Locate the cell with the specified text and output its (x, y) center coordinate. 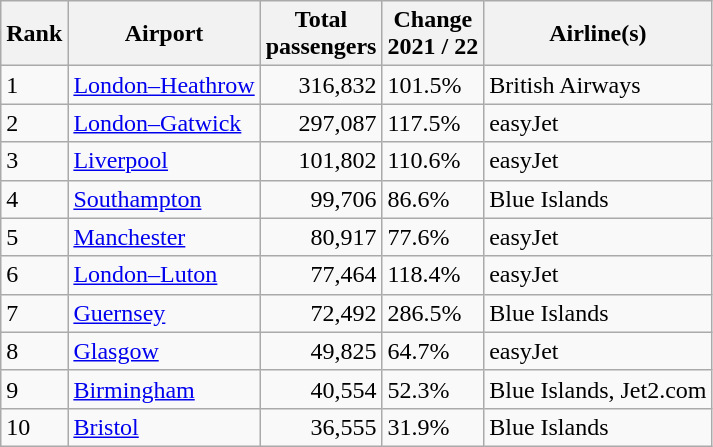
49,825 (321, 351)
101.5% (433, 85)
286.5% (433, 313)
31.9% (433, 427)
77.6% (433, 237)
52.3% (433, 389)
10 (34, 427)
77,464 (321, 275)
London–Gatwick (164, 123)
101,802 (321, 161)
5 (34, 237)
Guernsey (164, 313)
297,087 (321, 123)
64.7% (433, 351)
7 (34, 313)
Change2021 / 22 (433, 34)
117.5% (433, 123)
Glasgow (164, 351)
110.6% (433, 161)
6 (34, 275)
2 (34, 123)
Bristol (164, 427)
London–Heathrow (164, 85)
Liverpool (164, 161)
Manchester (164, 237)
72,492 (321, 313)
Blue Islands, Jet2.com (598, 389)
Total passengers (321, 34)
86.6% (433, 199)
Airline(s) (598, 34)
4 (34, 199)
36,555 (321, 427)
Southampton (164, 199)
3 (34, 161)
Airport (164, 34)
80,917 (321, 237)
British Airways (598, 85)
99,706 (321, 199)
London–Luton (164, 275)
9 (34, 389)
8 (34, 351)
1 (34, 85)
Birmingham (164, 389)
118.4% (433, 275)
Rank (34, 34)
316,832 (321, 85)
40,554 (321, 389)
